From the cell containing the given text, extract its center point as (X, Y) coordinate. 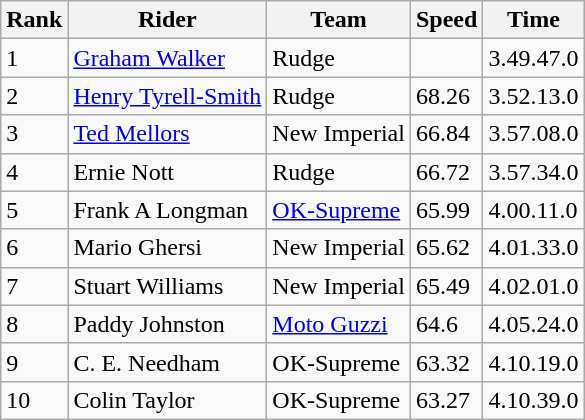
3.57.34.0 (534, 172)
Mario Ghersi (168, 248)
65.99 (446, 210)
8 (34, 324)
Paddy Johnston (168, 324)
Time (534, 20)
3.52.13.0 (534, 96)
7 (34, 286)
Colin Taylor (168, 400)
Team (339, 20)
4.01.33.0 (534, 248)
3.57.08.0 (534, 134)
Stuart Williams (168, 286)
Ted Mellors (168, 134)
3.49.47.0 (534, 58)
Frank A Longman (168, 210)
Speed (446, 20)
4.10.39.0 (534, 400)
Rank (34, 20)
68.26 (446, 96)
Moto Guzzi (339, 324)
Henry Tyrell-Smith (168, 96)
64.6 (446, 324)
9 (34, 362)
66.84 (446, 134)
Ernie Nott (168, 172)
5 (34, 210)
2 (34, 96)
4.02.01.0 (534, 286)
65.62 (446, 248)
1 (34, 58)
3 (34, 134)
6 (34, 248)
63.27 (446, 400)
63.32 (446, 362)
10 (34, 400)
4.10.19.0 (534, 362)
4.00.11.0 (534, 210)
Graham Walker (168, 58)
4.05.24.0 (534, 324)
4 (34, 172)
66.72 (446, 172)
65.49 (446, 286)
C. E. Needham (168, 362)
Rider (168, 20)
